Capture the cell that displays the provided text and extract its [X, Y] central coordinate. 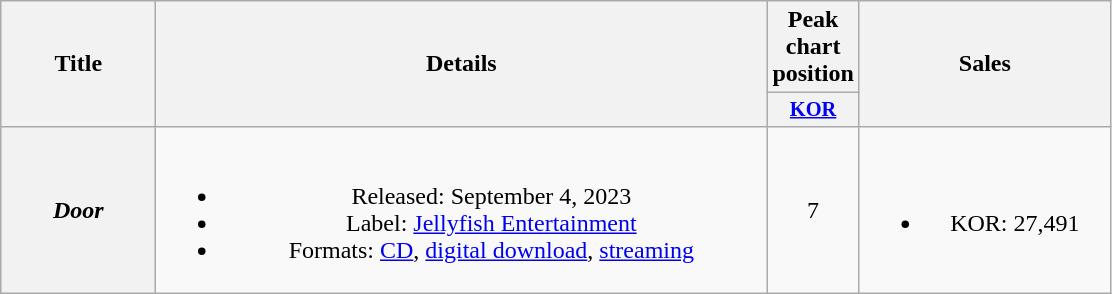
Peak chart position [813, 47]
7 [813, 210]
KOR: 27,491 [984, 210]
KOR [813, 110]
Title [78, 64]
Sales [984, 64]
Released: September 4, 2023Label: Jellyfish EntertainmentFormats: CD, digital download, streaming [462, 210]
Details [462, 64]
Door [78, 210]
